From the cell containing the given text, extract its center point as (x, y) coordinate. 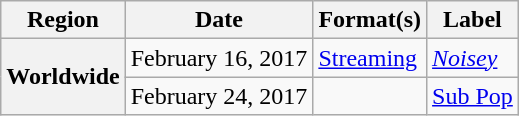
February 16, 2017 (219, 58)
Noisey (473, 58)
Worldwide (63, 77)
Format(s) (370, 20)
Label (473, 20)
Streaming (370, 58)
Sub Pop (473, 96)
Region (63, 20)
Date (219, 20)
February 24, 2017 (219, 96)
